Search for the cell housing the specified text and yield its [X, Y] center coordinate. 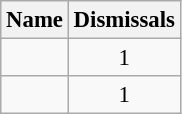
Dismissals [124, 20]
Name [35, 20]
